Return (X, Y) of the center of cell containing provided text 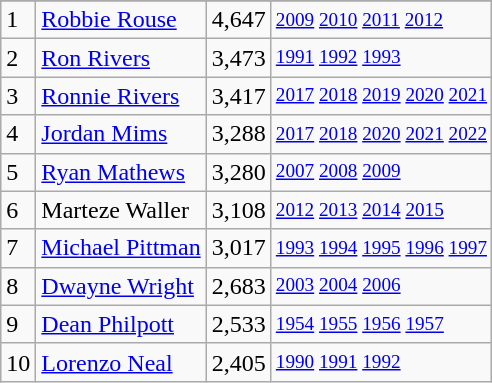
2,683 (238, 286)
9 (18, 324)
Michael Pittman (121, 248)
2017 2018 2020 2021 2022 (381, 134)
4 (18, 134)
3,288 (238, 134)
Dean Philpott (121, 324)
6 (18, 210)
Ryan Mathews (121, 172)
Ronnie Rivers (121, 96)
3,280 (238, 172)
Marteze Waller (121, 210)
5 (18, 172)
4,647 (238, 20)
10 (18, 362)
Jordan Mims (121, 134)
Robbie Rouse (121, 20)
1993 1994 1995 1996 1997 (381, 248)
2 (18, 58)
3,473 (238, 58)
2012 2013 2014 2015 (381, 210)
Lorenzo Neal (121, 362)
2009 2010 2011 2012 (381, 20)
1 (18, 20)
3 (18, 96)
7 (18, 248)
2017 2018 2019 2020 2021 (381, 96)
3,417 (238, 96)
2,405 (238, 362)
2007 2008 2009 (381, 172)
1990 1991 1992 (381, 362)
2003 2004 2006 (381, 286)
Ron Rivers (121, 58)
3,017 (238, 248)
Dwayne Wright (121, 286)
2,533 (238, 324)
1954 1955 1956 1957 (381, 324)
8 (18, 286)
1991 1992 1993 (381, 58)
3,108 (238, 210)
